Detect which cell encompasses the target text, then output its [X, Y] center coordinate. 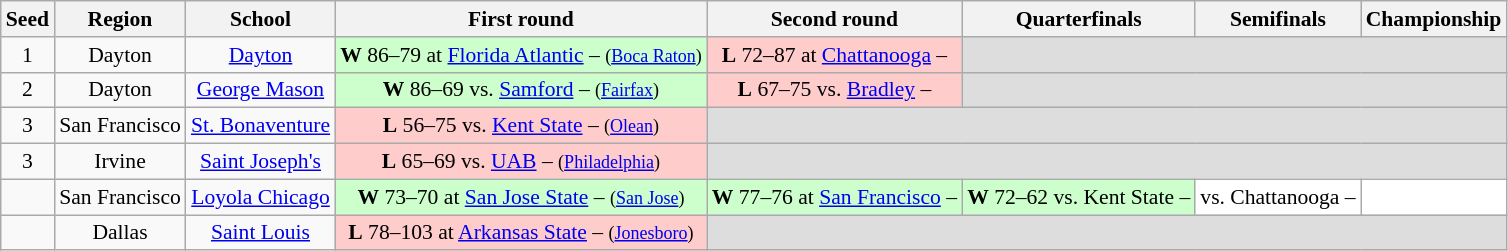
W 86–79 at Florida Atlantic – (Boca Raton) [521, 55]
W 73–70 at San Jose State – (San Jose) [521, 197]
L 78–103 at Arkansas State – (Jonesboro) [521, 233]
L 72–87 at Chattanooga – [834, 55]
vs. Chattanooga – [1278, 197]
2 [28, 90]
Quarterfinals [1078, 19]
Dallas [120, 233]
Seed [28, 19]
Championship [1434, 19]
George Mason [260, 90]
L 65–69 vs. UAB – (Philadelphia) [521, 162]
Saint Joseph's [260, 162]
Irvine [120, 162]
Region [120, 19]
W 86–69 vs. Samford – (Fairfax) [521, 90]
W 77–76 at San Francisco – [834, 197]
L 67–75 vs. Bradley – [834, 90]
St. Bonaventure [260, 126]
L 56–75 vs. Kent State – (Olean) [521, 126]
School [260, 19]
Loyola Chicago [260, 197]
W 72–62 vs. Kent State – [1078, 197]
Second round [834, 19]
First round [521, 19]
Saint Louis [260, 233]
1 [28, 55]
Semifinals [1278, 19]
